Extract the [x, y] coordinate from the center of the cell holding the provided text.  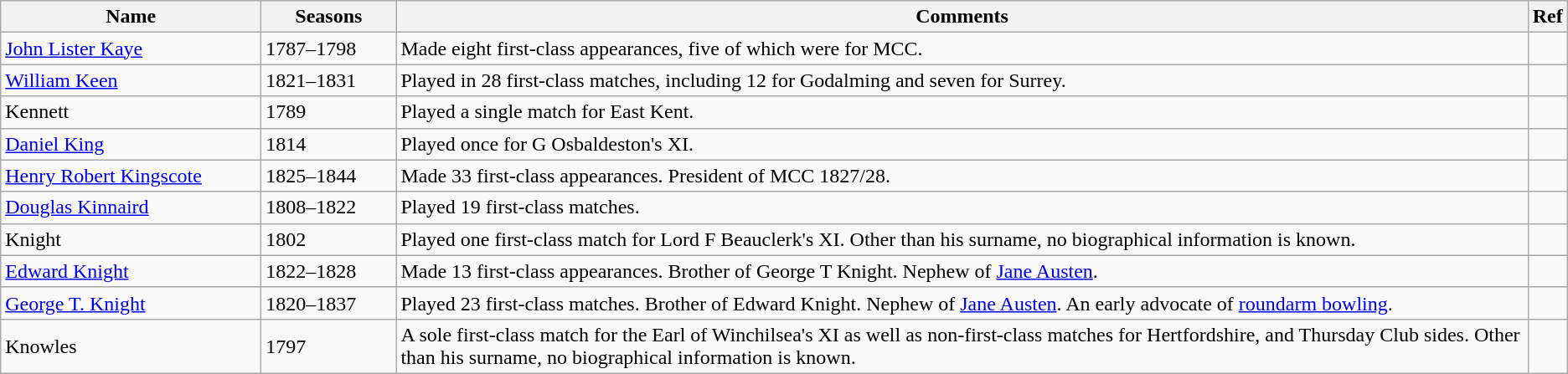
Played 19 first-class matches. [962, 207]
1787–1798 [328, 49]
1822–1828 [328, 271]
Seasons [328, 17]
Played once for G Osbaldeston's XI. [962, 144]
Edward Knight [131, 271]
1814 [328, 144]
Ref [1548, 17]
Made 13 first-class appearances. Brother of George T Knight. Nephew of Jane Austen. [962, 271]
Made 33 first-class appearances. President of MCC 1827/28. [962, 176]
1797 [328, 346]
William Keen [131, 80]
Played 23 first-class matches. Brother of Edward Knight. Nephew of Jane Austen. An early advocate of roundarm bowling. [962, 303]
George T. Knight [131, 303]
1789 [328, 112]
John Lister Kaye [131, 49]
Henry Robert Kingscote [131, 176]
Played one first-class match for Lord F Beauclerk's XI. Other than his surname, no biographical information is known. [962, 239]
Name [131, 17]
Comments [962, 17]
1825–1844 [328, 176]
1821–1831 [328, 80]
1802 [328, 239]
1808–1822 [328, 207]
Played a single match for East Kent. [962, 112]
Played in 28 first-class matches, including 12 for Godalming and seven for Surrey. [962, 80]
1820–1837 [328, 303]
Douglas Kinnaird [131, 207]
Knight [131, 239]
Knowles [131, 346]
Made eight first-class appearances, five of which were for MCC. [962, 49]
Kennett [131, 112]
Daniel King [131, 144]
